Return the [x, y] coordinate for the center point of the cell that contains the specified text.  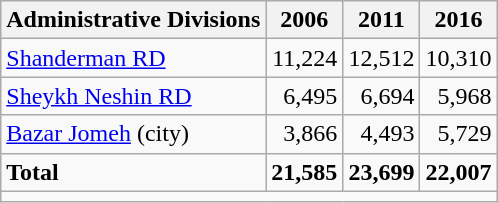
2011 [382, 20]
Total [134, 172]
12,512 [382, 58]
10,310 [458, 58]
11,224 [304, 58]
5,968 [458, 96]
4,493 [382, 134]
21,585 [304, 172]
5,729 [458, 134]
Bazar Jomeh (city) [134, 134]
Shanderman RD [134, 58]
2016 [458, 20]
23,699 [382, 172]
Sheykh Neshin RD [134, 96]
6,495 [304, 96]
3,866 [304, 134]
2006 [304, 20]
6,694 [382, 96]
Administrative Divisions [134, 20]
22,007 [458, 172]
